Locate the cell with the specified text and output its (x, y) center coordinate. 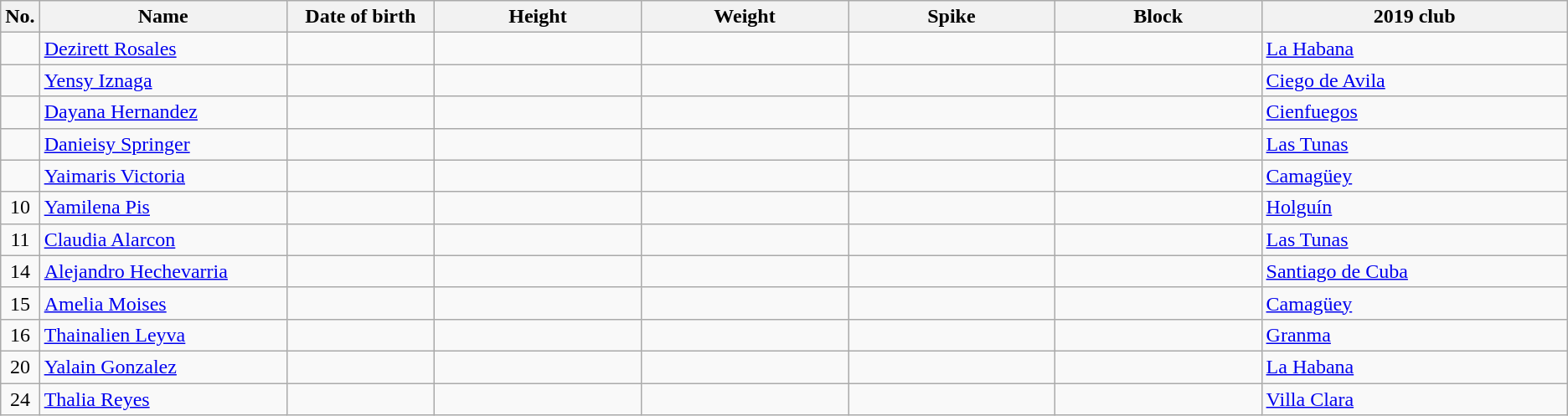
Name (162, 17)
15 (20, 303)
Granma (1414, 335)
Yensy Iznaga (162, 80)
Spike (952, 17)
16 (20, 335)
20 (20, 367)
No. (20, 17)
Yamilena Pis (162, 208)
Holguín (1414, 208)
Ciego de Avila (1414, 80)
Alejandro Hechevarria (162, 271)
Santiago de Cuba (1414, 271)
2019 club (1414, 17)
Thalia Reyes (162, 399)
Danieisy Springer (162, 144)
Cienfuegos (1414, 112)
Yaimaris Victoria (162, 176)
Villa Clara (1414, 399)
Yalain Gonzalez (162, 367)
Amelia Moises (162, 303)
Dezirett Rosales (162, 49)
Thainalien Leyva (162, 335)
14 (20, 271)
Claudia Alarcon (162, 239)
Weight (744, 17)
Height (538, 17)
Date of birth (360, 17)
11 (20, 239)
24 (20, 399)
10 (20, 208)
Block (1158, 17)
Dayana Hernandez (162, 112)
